Output the [X, Y] coordinate of the center of the cell containing the given text.  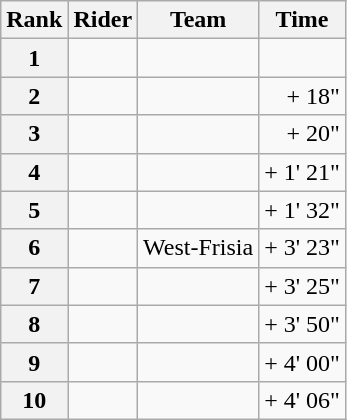
+ 4' 06" [302, 400]
4 [34, 172]
+ 1' 21" [302, 172]
+ 3' 23" [302, 248]
8 [34, 324]
5 [34, 210]
+ 20" [302, 134]
Rider [103, 20]
7 [34, 286]
Time [302, 20]
9 [34, 362]
6 [34, 248]
+ 18" [302, 96]
10 [34, 400]
+ 1' 32" [302, 210]
1 [34, 58]
2 [34, 96]
Team [198, 20]
+ 3' 25" [302, 286]
West-Frisia [198, 248]
3 [34, 134]
+ 3' 50" [302, 324]
Rank [34, 20]
+ 4' 00" [302, 362]
